Extract the [x, y] coordinate from the center of the cell holding the provided text.  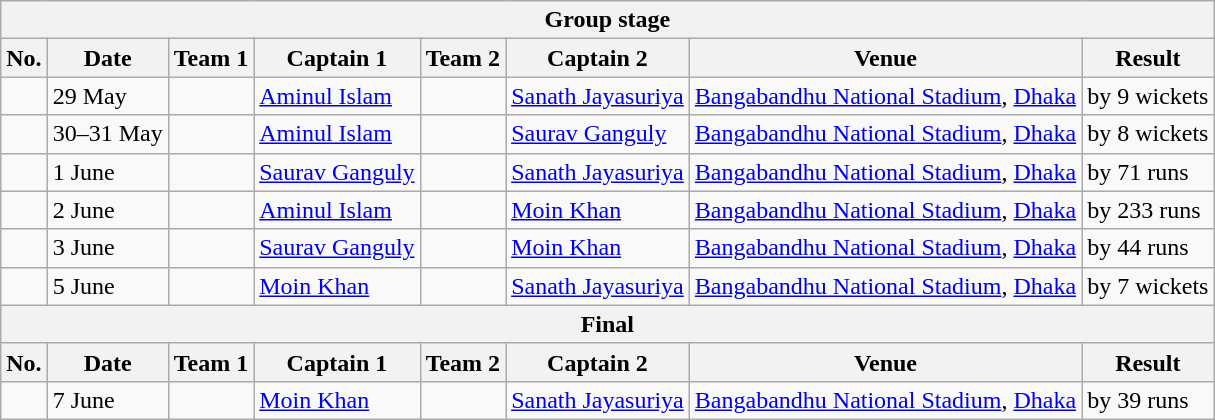
by 8 wickets [1148, 134]
7 June [108, 400]
2 June [108, 210]
by 7 wickets [1148, 286]
29 May [108, 96]
5 June [108, 286]
Final [608, 324]
3 June [108, 248]
Group stage [608, 20]
by 39 runs [1148, 400]
by 9 wickets [1148, 96]
1 June [108, 172]
by 233 runs [1148, 210]
30–31 May [108, 134]
by 71 runs [1148, 172]
by 44 runs [1148, 248]
